Return (x, y) of the center of cell containing provided text 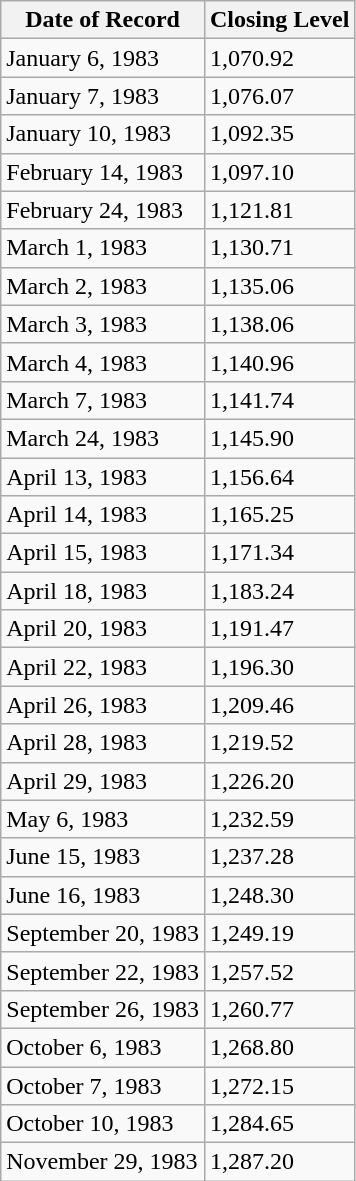
April 29, 1983 (103, 781)
1,237.28 (279, 857)
1,156.64 (279, 477)
1,249.19 (279, 933)
February 14, 1983 (103, 172)
September 22, 1983 (103, 971)
April 28, 1983 (103, 743)
June 16, 1983 (103, 895)
1,070.92 (279, 58)
April 18, 1983 (103, 591)
March 7, 1983 (103, 400)
1,209.46 (279, 705)
January 10, 1983 (103, 134)
1,183.24 (279, 591)
March 3, 1983 (103, 324)
March 1, 1983 (103, 248)
1,135.06 (279, 286)
1,248.30 (279, 895)
1,145.90 (279, 438)
September 26, 1983 (103, 1009)
1,092.35 (279, 134)
September 20, 1983 (103, 933)
April 14, 1983 (103, 515)
November 29, 1983 (103, 1162)
1,138.06 (279, 324)
1,260.77 (279, 1009)
1,165.25 (279, 515)
1,232.59 (279, 819)
1,287.20 (279, 1162)
1,219.52 (279, 743)
Closing Level (279, 20)
1,076.07 (279, 96)
October 6, 1983 (103, 1047)
June 15, 1983 (103, 857)
1,272.15 (279, 1085)
1,191.47 (279, 629)
1,268.80 (279, 1047)
January 7, 1983 (103, 96)
1,226.20 (279, 781)
April 13, 1983 (103, 477)
February 24, 1983 (103, 210)
1,097.10 (279, 172)
1,196.30 (279, 667)
1,284.65 (279, 1124)
April 22, 1983 (103, 667)
1,141.74 (279, 400)
April 20, 1983 (103, 629)
March 2, 1983 (103, 286)
1,121.81 (279, 210)
April 26, 1983 (103, 705)
January 6, 1983 (103, 58)
April 15, 1983 (103, 553)
1,130.71 (279, 248)
1,171.34 (279, 553)
March 4, 1983 (103, 362)
May 6, 1983 (103, 819)
October 7, 1983 (103, 1085)
Date of Record (103, 20)
October 10, 1983 (103, 1124)
1,140.96 (279, 362)
1,257.52 (279, 971)
March 24, 1983 (103, 438)
